For the text-containing cell, return its midpoint in [x, y] coordinate format. 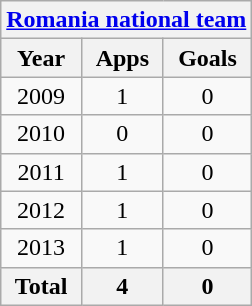
4 [122, 286]
2013 [42, 248]
Romania national team [126, 20]
2012 [42, 210]
2011 [42, 172]
Total [42, 286]
Apps [122, 58]
2010 [42, 134]
Goals [208, 58]
2009 [42, 96]
Year [42, 58]
